Identify which cell holds the provided text, then report its (x, y) central coordinate. 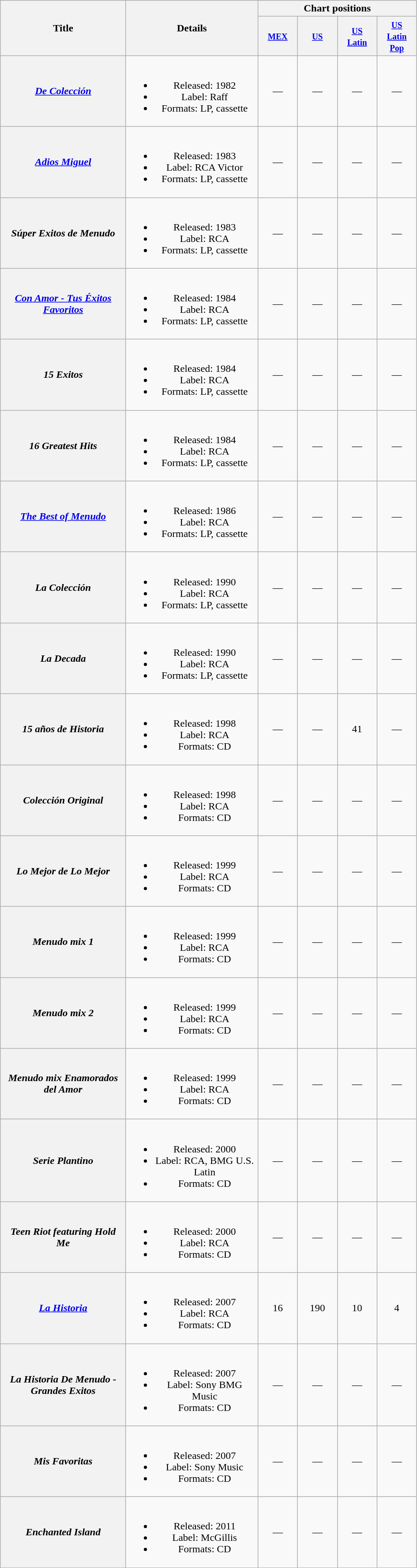
Released: 2000Label: RCAFormats: CD (192, 1237)
Menudo mix 2 (63, 1013)
Released: 1982Label: RaffFormats: LP, cassette (192, 91)
La Historia (63, 1308)
Details (192, 28)
Lo Mejor de Lo Mejor (63, 871)
Menudo mix 1 (63, 942)
Colección Original (63, 801)
La Decada (63, 658)
Adios Miguel (63, 162)
La Colección (63, 587)
Enchanted Island (63, 1532)
Serie Plantino (63, 1161)
Released: 2000Label: RCA, BMG U.S. LatinFormats: CD (192, 1161)
4 (397, 1308)
Súper Exitos de Menudo (63, 233)
Con Amor - Tus Éxitos Favoritos (63, 304)
Released: 2007Label: Sony MusicFormats: CD (192, 1461)
US (317, 36)
Menudo mix Enamorados del Amor (63, 1084)
10 (357, 1308)
The Best of Menudo (63, 516)
Released: 2007Label: Sony BMG MusicFormats: CD (192, 1385)
Released: 1983Label: RCA VictorFormats: LP, cassette (192, 162)
La Historia De Menudo - Grandes Exitos (63, 1385)
41 (357, 729)
15 Exitos (63, 374)
Released: 2011Label: McGillisFormats: CD (192, 1532)
Released: 1986Label: RCAFormats: LP, cassette (192, 516)
16 (278, 1308)
De Colección (63, 91)
Teen Riot featuring Hold Me (63, 1237)
Title (63, 28)
Released: 1983Label: RCAFormats: LP, cassette (192, 233)
190 (317, 1308)
Mis Favoritas (63, 1461)
Released: 2007Label: RCAFormats: CD (192, 1308)
16 Greatest Hits (63, 446)
MEX (278, 36)
Chart positions (337, 8)
USLatin (357, 36)
USLatin Pop (397, 36)
15 años de Historia (63, 729)
